Capture the cell that displays the provided text and extract its [X, Y] central coordinate. 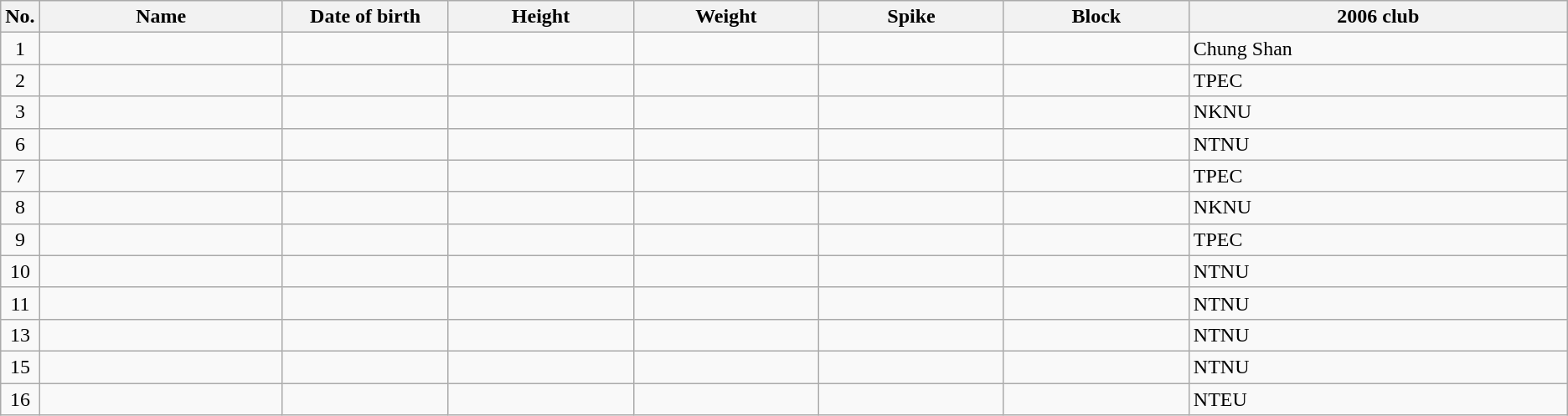
Date of birth [365, 17]
Weight [725, 17]
Name [161, 17]
No. [20, 17]
7 [20, 176]
1 [20, 49]
13 [20, 335]
3 [20, 112]
16 [20, 399]
Height [541, 17]
Chung Shan [1378, 49]
2006 club [1378, 17]
11 [20, 303]
10 [20, 271]
8 [20, 208]
Block [1096, 17]
9 [20, 239]
6 [20, 144]
NTEU [1378, 399]
2 [20, 80]
Spike [911, 17]
15 [20, 367]
